Pinpoint the cell where the given text exists, returning its (x, y) midpoint coordinate. 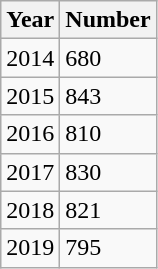
830 (108, 172)
821 (108, 210)
Number (108, 20)
810 (108, 134)
2018 (30, 210)
2016 (30, 134)
795 (108, 248)
Year (30, 20)
2015 (30, 96)
680 (108, 58)
2017 (30, 172)
2019 (30, 248)
843 (108, 96)
2014 (30, 58)
